Determine the (X, Y) coordinate at the center of the cell enclosing the given text.  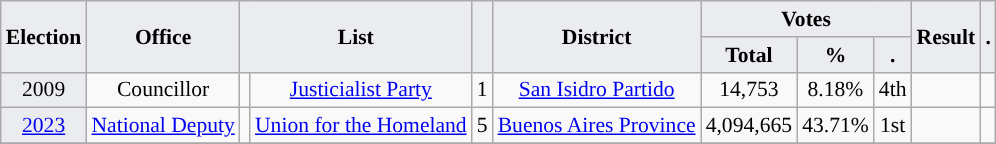
Result (946, 36)
National Deputy (162, 126)
8.18% (836, 90)
% (836, 55)
San Isidro Partido (597, 90)
Union for the Homeland (361, 126)
Justicialist Party (361, 90)
4,094,665 (749, 126)
2009 (44, 90)
4th (893, 90)
14,753 (749, 90)
List (356, 36)
5 (482, 126)
Votes (806, 19)
Election (44, 36)
Buenos Aires Province (597, 126)
Total (749, 55)
1 (482, 90)
2023 (44, 126)
Office (162, 36)
43.71% (836, 126)
District (597, 36)
Councillor (162, 90)
1st (893, 126)
